Find where the given text appears and provide that cell's center as [X, Y] coordinate. 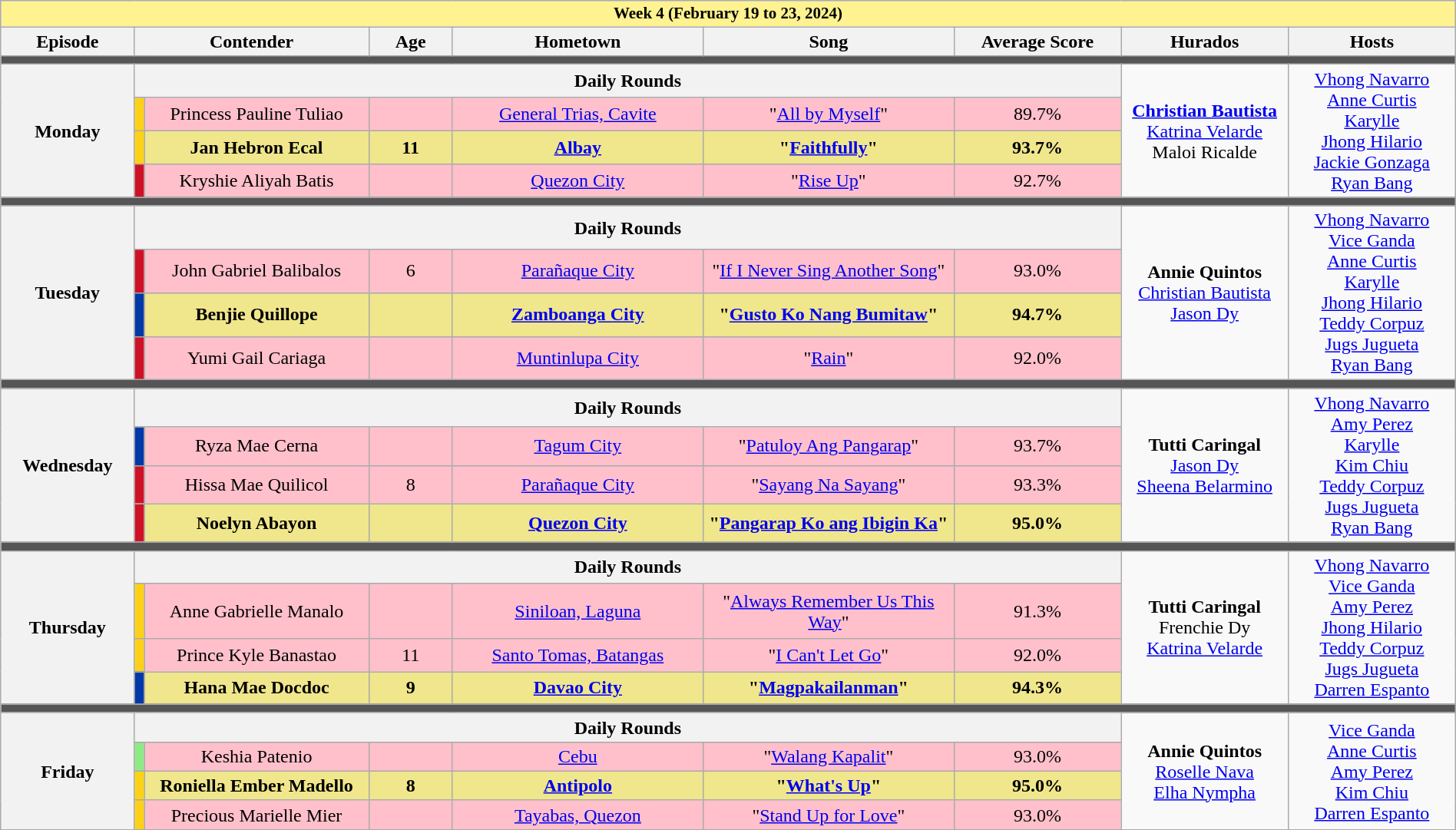
Siniloan, Laguna [577, 611]
Vice GandaAnne CurtisAmy PerezKim ChiuDarren Espanto [1372, 771]
94.3% [1037, 688]
"Always Remember Us This Way" [829, 611]
"Stand Up for Love" [829, 815]
Keshia Patenio [256, 756]
Santo Tomas, Batangas [577, 655]
"I Can't Let Go" [829, 655]
Cebu [577, 756]
John Gabriel Balibalos [256, 272]
9 [410, 688]
Ryza Mae Cerna [256, 446]
Thursday [68, 627]
"If I Never Sing Another Song" [829, 272]
General Trias, Cavite [577, 114]
91.3% [1037, 611]
Hurados [1205, 41]
Christian BautistaKatrina VelardeMaloi Ricalde [1205, 131]
"Rain" [829, 358]
"Faithfully" [829, 147]
Monday [68, 131]
Vhong NavarroVice GandaAnne CurtisKarylleJhong HilarioTeddy CorpuzJugs JuguetaRyan Bang [1372, 293]
Friday [68, 771]
Tutti CaringalJason DySheena Belarmino [1205, 465]
"Magpakailanman" [829, 688]
Song [829, 41]
Anne Gabrielle Manalo [256, 611]
Vhong NavarroVice GandaAmy PerezJhong HilarioTeddy CorpuzJugs JuguetaDarren Espanto [1372, 627]
Episode [68, 41]
"Walang Kapalit" [829, 756]
93.3% [1037, 484]
"Sayang Na Sayang" [829, 484]
Vhong NavarroAmy PerezKarylleKim ChiuTeddy CorpuzJugs JuguetaRyan Bang [1372, 465]
Prince Kyle Banastao [256, 655]
Hometown [577, 41]
Antipolo [577, 785]
89.7% [1037, 114]
"All by Myself" [829, 114]
Albay [577, 147]
Muntinlupa City [577, 358]
Jan Hebron Ecal [256, 147]
Week 4 (February 19 to 23, 2024) [728, 14]
Davao City [577, 688]
Tuesday [68, 293]
"Gusto Ko Nang Bumitaw" [829, 315]
Hana Mae Docdoc [256, 688]
Princess Pauline Tuliao [256, 114]
Hosts [1372, 41]
Zamboanga City [577, 315]
Tutti CaringalFrenchie DyKatrina Velarde [1205, 627]
Age [410, 41]
Annie QuintosChristian BautistaJason Dy [1205, 293]
6 [410, 272]
"What's Up" [829, 785]
Tagum City [577, 446]
Kryshie Aliyah Batis [256, 181]
"Rise Up" [829, 181]
"Patuloy Ang Pangarap" [829, 446]
Vhong NavarroAnne CurtisKarylleJhong HilarioJackie GonzagaRyan Bang [1372, 131]
"Pangarap Ko ang Ibigin Ka" [829, 523]
Roniella Ember Madello [256, 785]
Wednesday [68, 465]
Precious Marielle Mier [256, 815]
Annie QuintosRoselle NavaElha Nympha [1205, 771]
Benjie Quillope [256, 315]
Hissa Mae Quilicol [256, 484]
Noelyn Abayon [256, 523]
Yumi Gail Cariaga [256, 358]
94.7% [1037, 315]
Contender [252, 41]
Tayabas, Quezon [577, 815]
Average Score [1037, 41]
92.7% [1037, 181]
